Provide the (X, Y) coordinate of the cell's center where the given text is located.  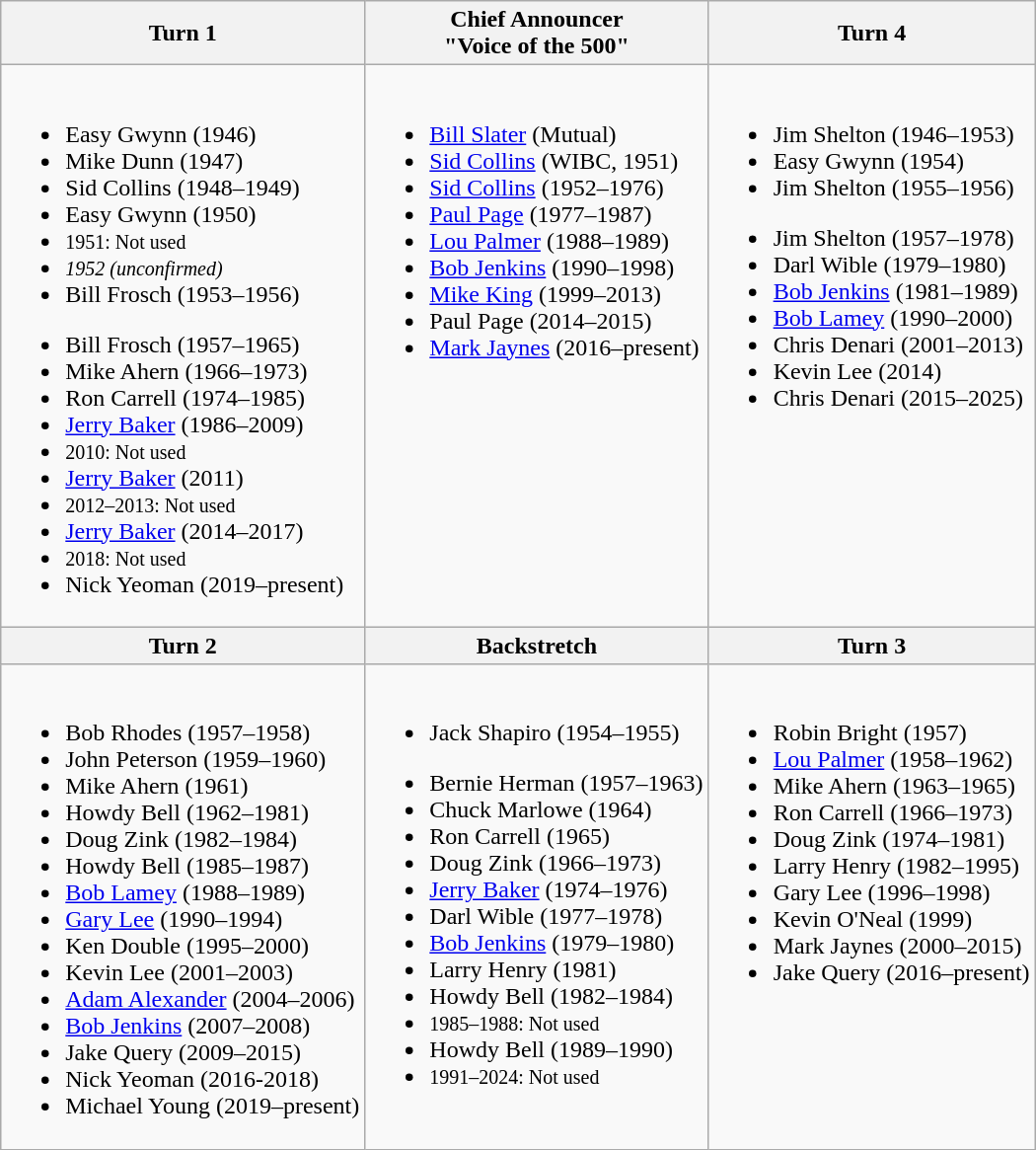
Turn 2 (184, 646)
Turn 4 (872, 34)
Turn 1 (184, 34)
Turn 3 (872, 646)
Chief Announcer"Voice of the 500" (537, 34)
Backstretch (537, 646)
